Output the [x, y] coordinate of the center of the cell containing the given text.  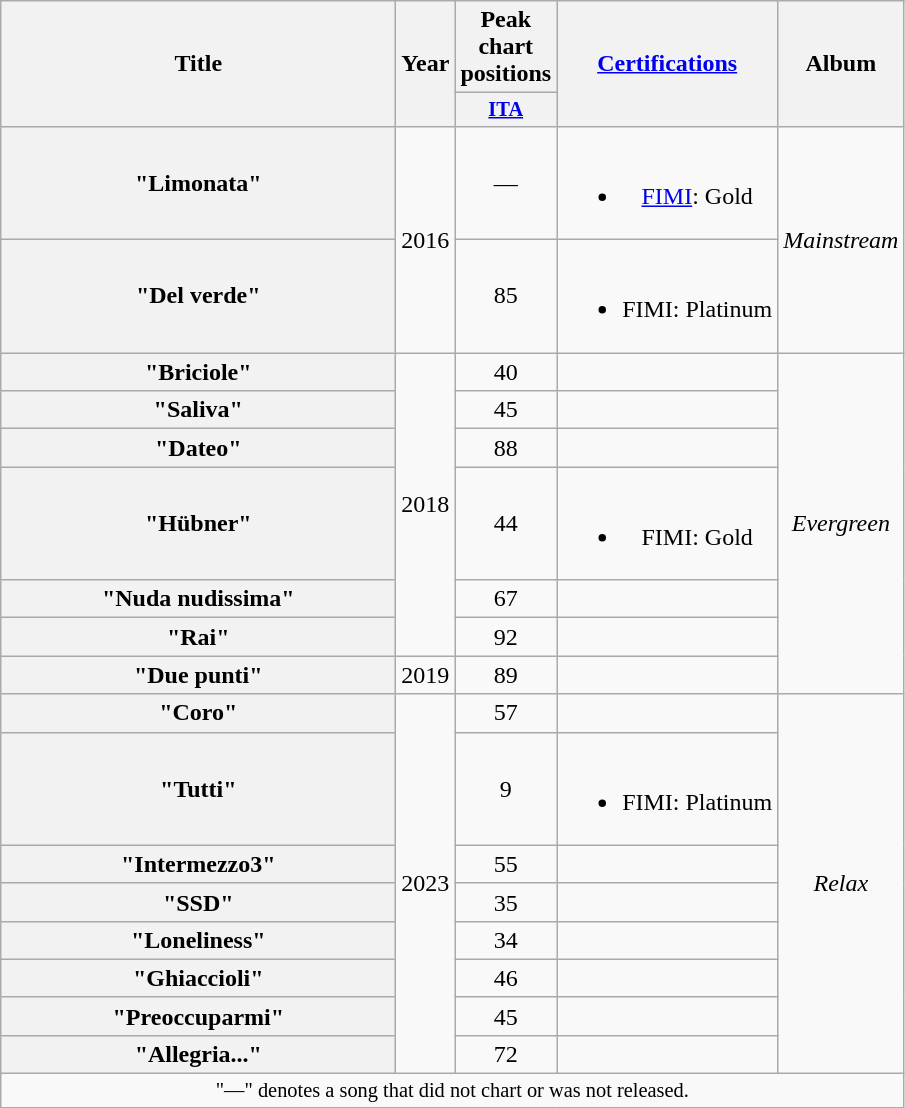
"—" denotes a song that did not chart or was not released. [452, 1091]
"Rai" [198, 637]
"Coro" [198, 713]
"Briciole" [198, 372]
Album [841, 64]
Certifications [668, 64]
67 [506, 599]
Title [198, 64]
"SSD" [198, 902]
34 [506, 940]
88 [506, 448]
92 [506, 637]
2019 [426, 675]
"Intermezzo3" [198, 864]
57 [506, 713]
40 [506, 372]
46 [506, 978]
"Saliva" [198, 410]
"Allegria..." [198, 1054]
Evergreen [841, 524]
"Loneliness" [198, 940]
9 [506, 788]
72 [506, 1054]
2023 [426, 884]
35 [506, 902]
2016 [426, 239]
89 [506, 675]
2018 [426, 504]
85 [506, 296]
55 [506, 864]
Mainstream [841, 239]
"Limonata" [198, 182]
"Del verde" [198, 296]
Year [426, 64]
Relax [841, 884]
"Due punti" [198, 675]
Peak chart positions [506, 47]
"Hübner" [198, 524]
ITA [506, 110]
"Ghiaccioli" [198, 978]
"Preoccuparmi" [198, 1016]
"Nuda nudissima" [198, 599]
— [506, 182]
44 [506, 524]
"Tutti" [198, 788]
"Dateo" [198, 448]
